For the text-containing cell, return its midpoint in (x, y) coordinate format. 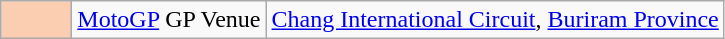
MotoGP GP Venue (169, 20)
Chang International Circuit, Buriram Province (495, 20)
